Provide the [X, Y] coordinate of the cell's center where the given text is located.  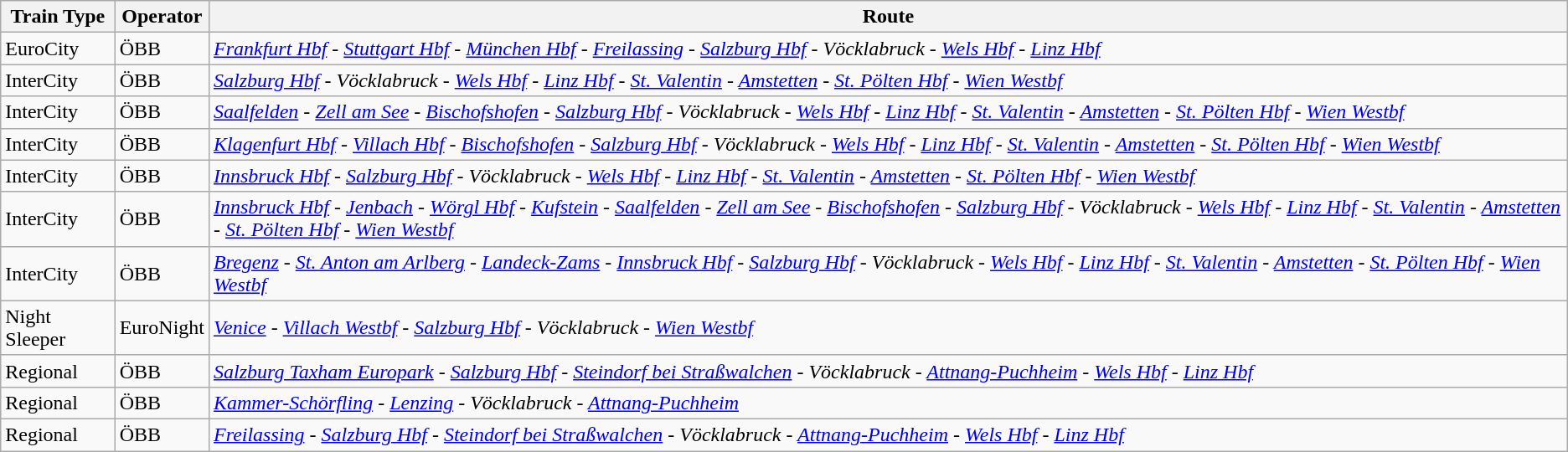
Innsbruck Hbf - Salzburg Hbf - Vöcklabruck - Wels Hbf - Linz Hbf - St. Valentin - Amstetten - St. Pölten Hbf - Wien Westbf [888, 176]
Night Sleeper [58, 328]
Salzburg Hbf - Vöcklabruck - Wels Hbf - Linz Hbf - St. Valentin - Amstetten - St. Pölten Hbf - Wien Westbf [888, 80]
Kammer-Schörfling - Lenzing - Vöcklabruck - Attnang-Puchheim [888, 403]
Route [888, 17]
Saalfelden - Zell am See - Bischofshofen - Salzburg Hbf - Vöcklabruck - Wels Hbf - Linz Hbf - St. Valentin - Amstetten - St. Pölten Hbf - Wien Westbf [888, 112]
Venice - Villach Westbf - Salzburg Hbf - Vöcklabruck - Wien Westbf [888, 328]
EuroNight [162, 328]
Freilassing - Salzburg Hbf - Steindorf bei Straßwalchen - Vöcklabruck - Attnang-Puchheim - Wels Hbf - Linz Hbf [888, 434]
Salzburg Taxham Europark - Salzburg Hbf - Steindorf bei Straßwalchen - Vöcklabruck - Attnang-Puchheim - Wels Hbf - Linz Hbf [888, 371]
Operator [162, 17]
Frankfurt Hbf - Stuttgart Hbf - München Hbf - Freilassing - Salzburg Hbf - Vöcklabruck - Wels Hbf - Linz Hbf [888, 49]
Train Type [58, 17]
EuroCity [58, 49]
